Identify which cell holds the provided text, then report its [X, Y] central coordinate. 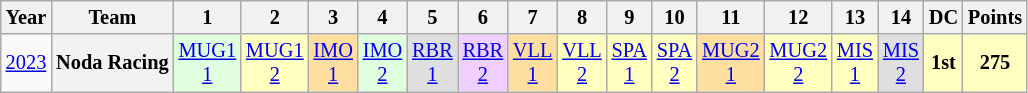
Noda Racing [112, 63]
SPA1 [630, 63]
MIS2 [901, 63]
12 [798, 17]
275 [995, 63]
Team [112, 17]
IMO1 [332, 63]
13 [855, 17]
2023 [26, 63]
MUG11 [208, 63]
1 [208, 17]
5 [432, 17]
Year [26, 17]
DC [944, 17]
IMO2 [382, 63]
2 [274, 17]
11 [730, 17]
RBR1 [432, 63]
MUG21 [730, 63]
1st [944, 63]
VLL1 [532, 63]
VLL2 [582, 63]
14 [901, 17]
7 [532, 17]
MIS1 [855, 63]
4 [382, 17]
8 [582, 17]
6 [483, 17]
SPA2 [674, 63]
9 [630, 17]
RBR2 [483, 63]
3 [332, 17]
MUG22 [798, 63]
10 [674, 17]
MUG12 [274, 63]
Points [995, 17]
